Scan for the cell matching the given text and deliver its [x, y] coordinate at center. 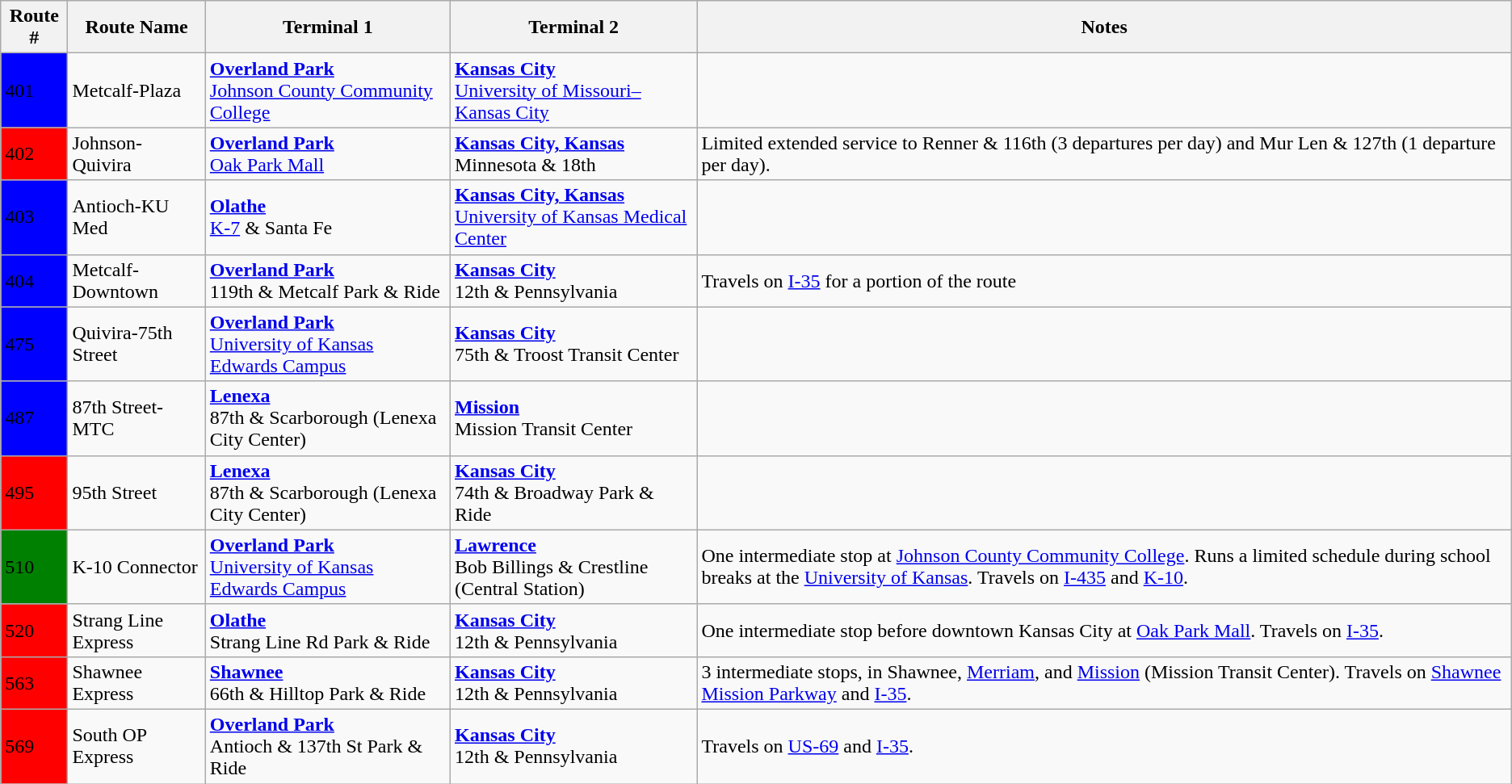
South OP Express [136, 746]
404 [34, 281]
510 [34, 567]
Johnson-Quivira [136, 153]
Travels on I-35 for a portion of the route [1104, 281]
Route # [34, 27]
K-10 Connector [136, 567]
Terminal 2 [573, 27]
569 [34, 746]
563 [34, 683]
Kansas City, KansasMinnesota & 18th [573, 153]
475 [34, 344]
Travels on US-69 and I-35. [1104, 746]
Terminal 1 [328, 27]
Quivira-75th Street [136, 344]
MissionMission Transit Center [573, 418]
87th Street-MTC [136, 418]
Metcalf-Downtown [136, 281]
LawrenceBob Billings & Crestline (Central Station) [573, 567]
Overland ParkOak Park Mall [328, 153]
Notes [1104, 27]
402 [34, 153]
Shawnee66th & Hilltop Park & Ride [328, 683]
95th Street [136, 493]
Strang Line Express [136, 630]
Metcalf-Plaza [136, 90]
Kansas City75th & Troost Transit Center [573, 344]
495 [34, 493]
487 [34, 418]
Limited extended service to Renner & 116th (3 departures per day) and Mur Len & 127th (1 departure per day). [1104, 153]
Shawnee Express [136, 683]
Kansas City, KansasUniversity of Kansas Medical Center [573, 217]
3 intermediate stops, in Shawnee, Merriam, and Mission (Mission Transit Center). Travels on Shawnee Mission Parkway and I-35. [1104, 683]
520 [34, 630]
Overland Park119th & Metcalf Park & Ride [328, 281]
OlatheK-7 & Santa Fe [328, 217]
Overland ParkAntioch & 137th St Park & Ride [328, 746]
Antioch-KU Med [136, 217]
One intermediate stop before downtown Kansas City at Oak Park Mall. Travels on I-35. [1104, 630]
Kansas CityUniversity of Missouri–Kansas City [573, 90]
401 [34, 90]
403 [34, 217]
Kansas City74th & Broadway Park & Ride [573, 493]
Overland ParkJohnson County Community College [328, 90]
OlatheStrang Line Rd Park & Ride [328, 630]
Route Name [136, 27]
